Scan for the cell matching the given text and deliver its [X, Y] coordinate at center. 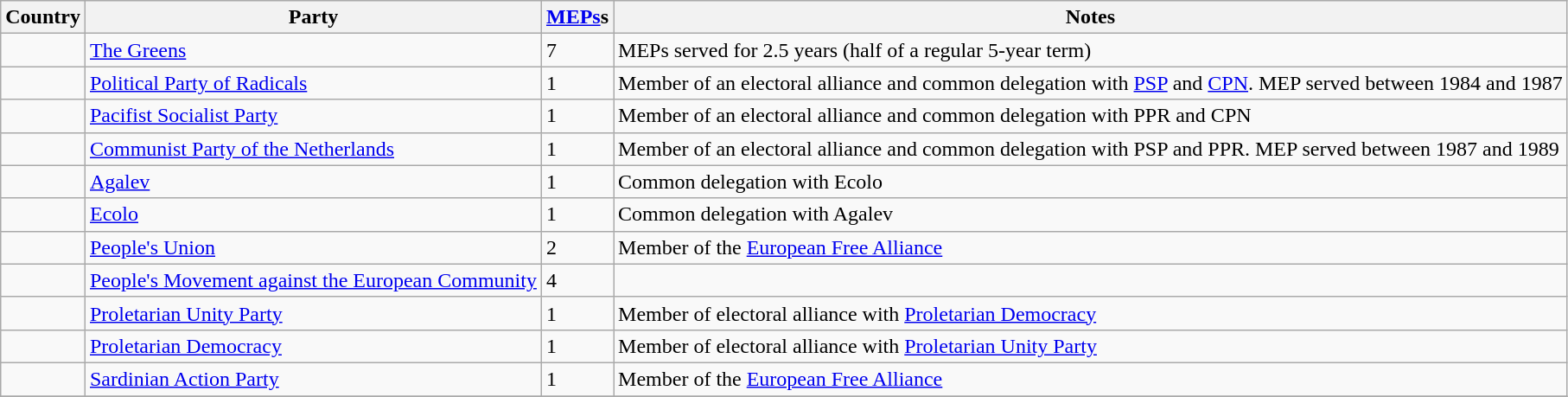
Agalev [313, 182]
Sardinian Action Party [313, 379]
Pacifist Socialist Party [313, 116]
Member of electoral alliance with Proletarian Democracy [1091, 313]
Common delegation with Agalev [1091, 215]
People's Movement against the European Community [313, 280]
The Greens [313, 50]
Notes [1091, 17]
Political Party of Radicals [313, 83]
Party [313, 17]
MEPs served for 2.5 years (half of a regular 5-year term) [1091, 50]
Country [43, 17]
Member of an electoral alliance and common delegation with PSP and PPR. MEP served between 1987 and 1989 [1091, 149]
Ecolo [313, 215]
MEPss [577, 17]
Common delegation with Ecolo [1091, 182]
Proletarian Democracy [313, 346]
Member of an electoral alliance and common delegation with PPR and CPN [1091, 116]
4 [577, 280]
7 [577, 50]
Communist Party of the Netherlands [313, 149]
2 [577, 247]
Member of an electoral alliance and common delegation with PSP and CPN. MEP served between 1984 and 1987 [1091, 83]
People's Union [313, 247]
Member of electoral alliance with Proletarian Unity Party [1091, 346]
Proletarian Unity Party [313, 313]
